Identify which cell holds the provided text, then report its (x, y) central coordinate. 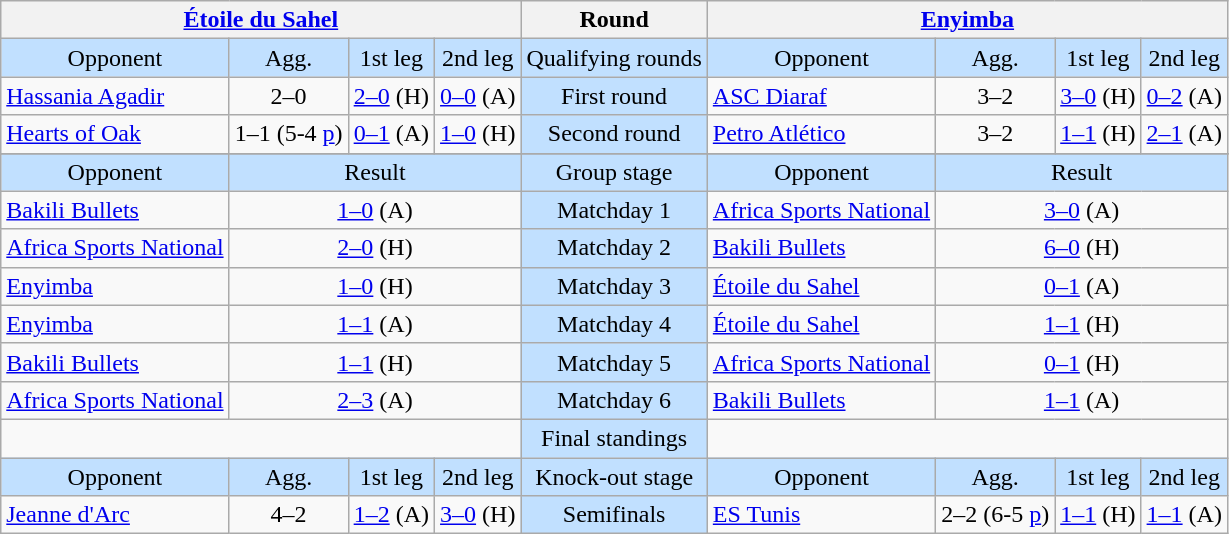
2–3 (A) (375, 400)
Matchday 5 (614, 362)
Round (614, 20)
0–1 (H) (1082, 362)
1–0 (A) (375, 210)
Qualifying rounds (614, 58)
Petro Atlético (821, 134)
Jeanne d'Arc (115, 515)
Matchday 6 (614, 400)
Matchday 3 (614, 286)
6–0 (H) (1082, 248)
1–2 (A) (391, 515)
Final standings (614, 438)
Group stage (614, 172)
ES Tunis (821, 515)
0–0 (A) (478, 96)
1–1 (5-4 p) (288, 134)
Matchday 4 (614, 324)
Hassania Agadir (115, 96)
First round (614, 96)
4–2 (288, 515)
Matchday 1 (614, 210)
2–1 (A) (1184, 134)
2–0 (288, 96)
2–2 (6-5 p) (996, 515)
Semifinals (614, 515)
Knock-out stage (614, 477)
Second round (614, 134)
Matchday 2 (614, 248)
Hearts of Oak (115, 134)
0–2 (A) (1184, 96)
3–0 (A) (1082, 210)
ASC Diaraf (821, 96)
